Return [X, Y] of the center of cell containing provided text 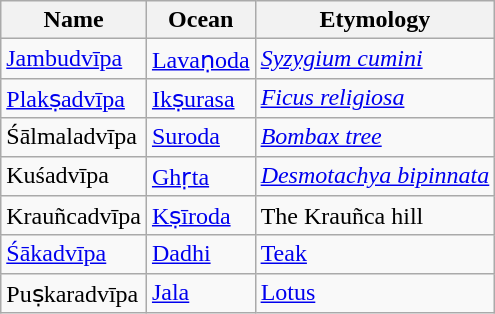
Śākadvīpa [74, 254]
Plakṣadvīpa [74, 98]
Ghṛta [200, 176]
Dadhi [200, 254]
Kṣīroda [200, 216]
Syzygium cumini [375, 59]
Krauñcadvīpa [74, 216]
Bombax tree [375, 137]
Suroda [200, 137]
Desmotachya bipinnata [375, 176]
Kuśadvīpa [74, 176]
Ikṣurasa [200, 98]
Ocean [200, 20]
Śālmaladvīpa [74, 137]
Puṣkaradvīpa [74, 293]
Lotus [375, 293]
Etymology [375, 20]
Ficus religiosa [375, 98]
Name [74, 20]
Teak [375, 254]
Lavaṇoda [200, 59]
Jambudvīpa [74, 59]
The Krauñca hill [375, 216]
Jala [200, 293]
